Detect which cell encompasses the target text, then output its [x, y] center coordinate. 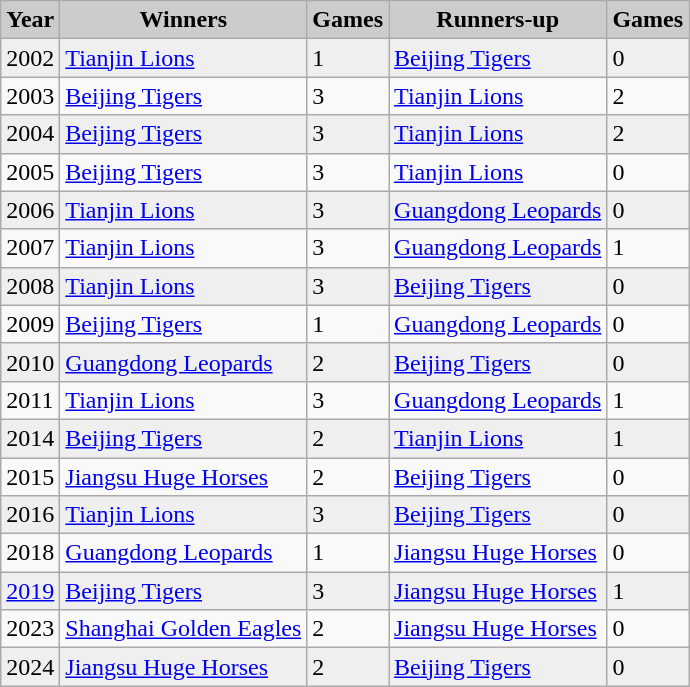
2004 [30, 134]
2015 [30, 477]
2007 [30, 248]
2009 [30, 324]
2005 [30, 172]
2006 [30, 210]
2024 [30, 667]
2003 [30, 96]
Shanghai Golden Eagles [184, 629]
2011 [30, 400]
2010 [30, 362]
Year [30, 20]
Winners [184, 20]
2002 [30, 58]
2019 [30, 591]
2023 [30, 629]
Runners-up [498, 20]
2008 [30, 286]
2014 [30, 438]
2016 [30, 515]
2018 [30, 553]
